Extract the [x, y] coordinate from the center of the cell holding the provided text.  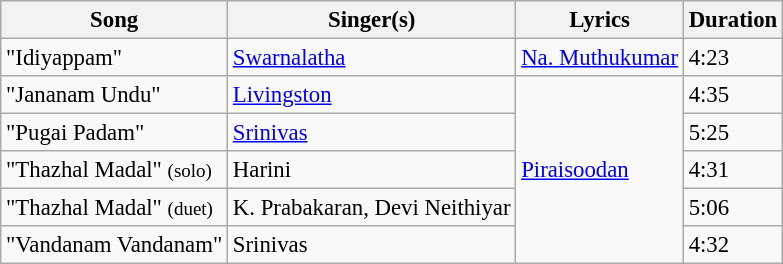
Song [114, 20]
4:31 [732, 170]
"Pugai Padam" [114, 133]
Piraisoodan [600, 170]
Lyrics [600, 20]
K. Prabakaran, Devi Neithiyar [372, 208]
"Thazhal Madal" (duet) [114, 208]
4:32 [732, 245]
Singer(s) [372, 20]
Livingston [372, 95]
4:23 [732, 58]
"Vandanam Vandanam" [114, 245]
"Idiyappam" [114, 58]
4:35 [732, 95]
Swarnalatha [372, 58]
Na. Muthukumar [600, 58]
Harini [372, 170]
"Thazhal Madal" (solo) [114, 170]
5:25 [732, 133]
"Jananam Undu" [114, 95]
5:06 [732, 208]
Duration [732, 20]
